Return the [X, Y] coordinate for the center point of the cell that contains the specified text.  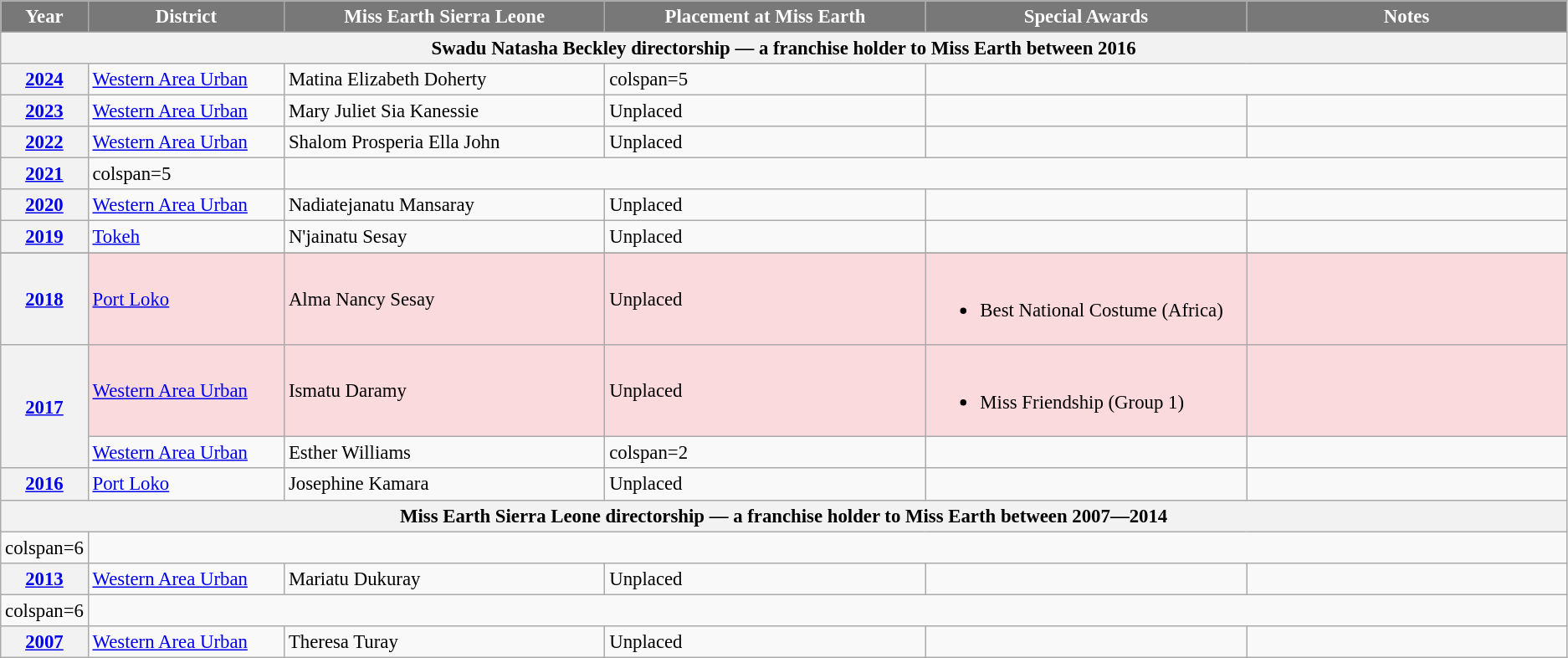
2023 [44, 111]
2018 [44, 299]
Mariatu Dukuray [445, 578]
Ismatu Daramy [445, 391]
Miss Earth Sierra Leone [445, 17]
Theresa Turay [445, 642]
Matina Elizabeth Doherty [445, 80]
2020 [44, 205]
2024 [44, 80]
Josephine Kamara [445, 485]
2007 [44, 642]
Year [44, 17]
Best National Costume (Africa) [1086, 299]
2022 [44, 142]
Nadiatejanatu Mansaray [445, 205]
Miss Friendship (Group 1) [1086, 391]
Mary Juliet Sia Kanessie [445, 111]
2021 [44, 174]
Swadu Natasha Beckley directorship — a franchise holder to Miss Earth between 2016 [784, 49]
Notes [1407, 17]
District [186, 17]
Shalom Prosperia Ella John [445, 142]
colspan=2 [765, 453]
Tokeh [186, 237]
2016 [44, 485]
N'jainatu Sesay [445, 237]
Alma Nancy Sesay [445, 299]
2019 [44, 237]
2017 [44, 407]
Placement at Miss Earth [765, 17]
Miss Earth Sierra Leone directorship — a franchise holder to Miss Earth between 2007—2014 [784, 516]
2013 [44, 578]
Esther Williams [445, 453]
Special Awards [1086, 17]
